For the text-containing cell, return its midpoint in (x, y) coordinate format. 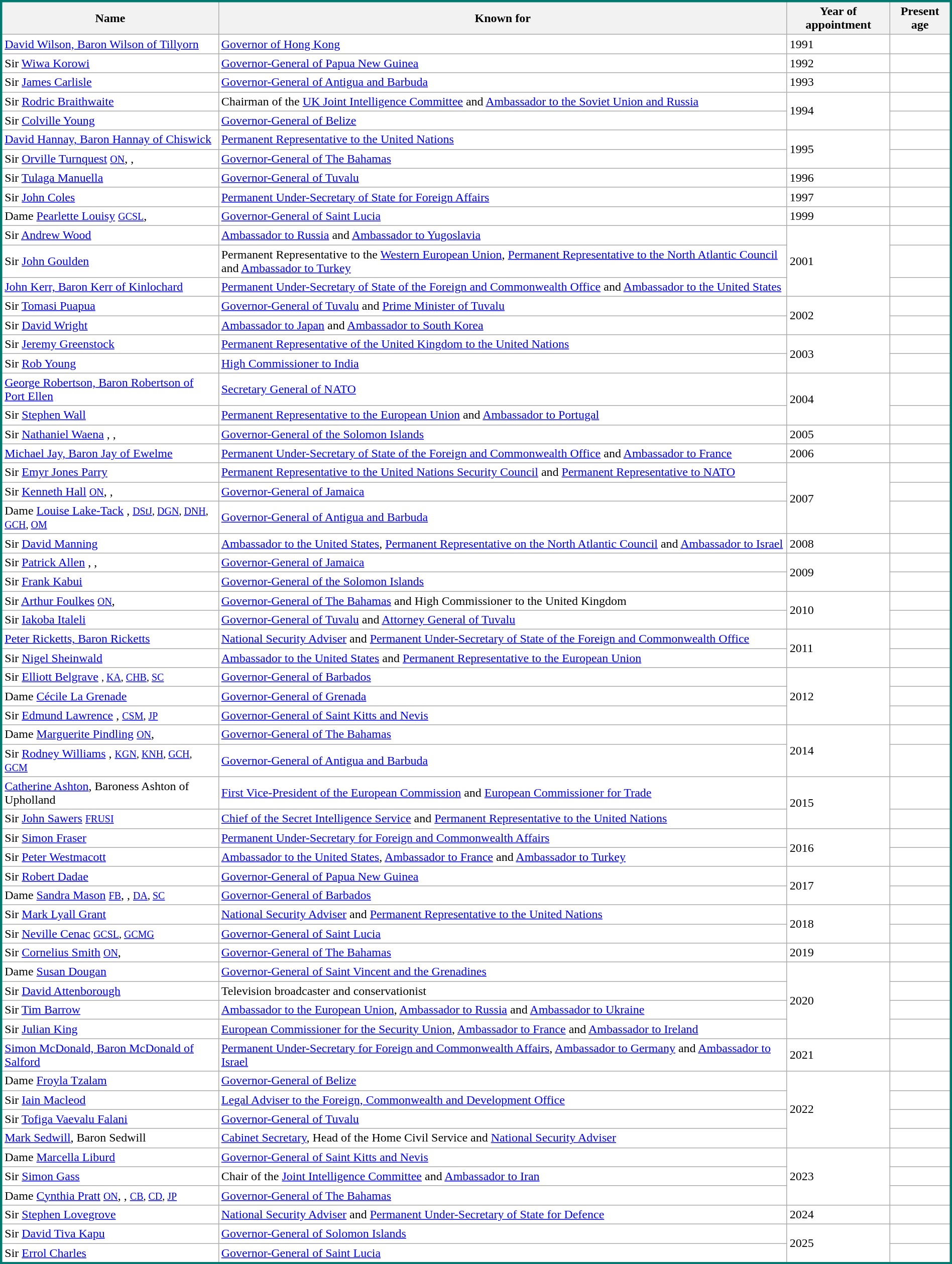
Sir Tofiga Vaevalu Falani (109, 1119)
2014 (839, 751)
Ambassador to the United States and Permanent Representative to the European Union (503, 658)
1999 (839, 216)
Sir Simon Fraser (109, 838)
National Security Adviser and Permanent Under-Secretary of State of the Foreign and Commonwealth Office (503, 639)
1993 (839, 82)
Permanent Representative to the United Nations Security Council and Permanent Representative to NATO (503, 472)
Known for (503, 18)
Sir Stephen Lovegrove (109, 1214)
1991 (839, 44)
Dame Louise Lake-Tack , DStJ, DGN, DNH, GCH, OM (109, 517)
2021 (839, 1055)
John Kerr, Baron Kerr of Kinlochard (109, 287)
1994 (839, 111)
Legal Adviser to the Foreign, Commonwealth and Development Office (503, 1100)
Governor-General of The Bahamas and High Commissioner to the United Kingdom (503, 601)
Sir Iain Macleod (109, 1100)
Sir Edmund Lawrence , CSM, JP (109, 715)
Secretary General of NATO (503, 390)
Dame Marcella Liburd (109, 1157)
Sir Nigel Sheinwald (109, 658)
2017 (839, 886)
2002 (839, 316)
2024 (839, 1214)
Sir Kenneth Hall ON, , (109, 491)
Sir Arthur Foulkes ON, (109, 601)
Sir David Tiva Kapu (109, 1233)
Sir Andrew Wood (109, 235)
Sir Emyr Jones Parry (109, 472)
Dame Froyla Tzalam (109, 1081)
2016 (839, 847)
Permanent Under-Secretary for Foreign and Commonwealth Affairs (503, 838)
Ambassador to the United States, Permanent Representative on the North Atlantic Council and Ambassador to Israel (503, 543)
2012 (839, 696)
Sir Cornelius Smith ON, (109, 953)
Dame Susan Dougan (109, 972)
2019 (839, 953)
Permanent Under-Secretary for Foreign and Commonwealth Affairs, Ambassador to Germany and Ambassador to Israel (503, 1055)
Permanent Representative of the United Kingdom to the United Nations (503, 344)
Chief of the Secret Intelligence Service and Permanent Representative to the United Nations (503, 819)
Sir Rodney Williams , KGN, KNH, GCH, GCM (109, 760)
Name (109, 18)
Sir Neville Cenac GCSL, GCMG (109, 933)
High Commissioner to India (503, 363)
Mark Sedwill, Baron Sedwill (109, 1138)
First Vice-President of the European Commission and European Commissioner for Trade (503, 793)
Television broadcaster and conservationist (503, 991)
Chairman of the UK Joint Intelligence Committee and Ambassador to the Soviet Union and Russia (503, 101)
Governor-General of Tuvalu and Prime Minister of Tuvalu (503, 306)
2003 (839, 354)
George Robertson, Baron Robertson of Port Ellen (109, 390)
Sir Mark Lyall Grant (109, 914)
Sir Rodric Braithwaite (109, 101)
National Security Adviser and Permanent Under-Secretary of State for Defence (503, 1214)
Simon McDonald, Baron McDonald of Salford (109, 1055)
Sir David Wright (109, 325)
Permanent Under-Secretary of State of the Foreign and Commonwealth Office and Ambassador to France (503, 453)
Sir Orville Turnquest ON, , (109, 159)
2005 (839, 434)
2022 (839, 1109)
Dame Pearlette Louisy GCSL, (109, 216)
Present age (920, 18)
1997 (839, 197)
Sir Rob Young (109, 363)
Year of appointment (839, 18)
Permanent Representative to the Western European Union, Permanent Representative to the North Atlantic Council and Ambassador to Turkey (503, 261)
2023 (839, 1176)
Sir Jeremy Greenstock (109, 344)
Cabinet Secretary, Head of the Home Civil Service and National Security Adviser (503, 1138)
Ambassador to Japan and Ambassador to South Korea (503, 325)
2001 (839, 261)
2008 (839, 543)
Governor-General of Saint Vincent and the Grenadines (503, 972)
2007 (839, 498)
Sir Stephen Wall (109, 415)
Permanent Representative to the European Union and Ambassador to Portugal (503, 415)
Sir Peter Westmacott (109, 857)
Sir Nathaniel Waena , , (109, 434)
2009 (839, 572)
Ambassador to the United States, Ambassador to France and Ambassador to Turkey (503, 857)
Sir Colville Young (109, 120)
Sir Tulaga Manuella (109, 178)
2020 (839, 1000)
Ambassador to the European Union, Ambassador to Russia and Ambassador to Ukraine (503, 1010)
Sir Robert Dadae (109, 876)
1996 (839, 178)
Permanent Under-Secretary of State of the Foreign and Commonwealth Office and Ambassador to the United States (503, 287)
2015 (839, 802)
Permanent Under-Secretary of State for Foreign Affairs (503, 197)
Sir Simon Gass (109, 1176)
1992 (839, 63)
Sir John Goulden (109, 261)
Sir Frank Kabui (109, 581)
Dame Sandra Mason FB, , DA, SC (109, 895)
Governor of Hong Kong (503, 44)
Sir John Sawers FRUSI (109, 819)
Sir Tomasi Puapua (109, 306)
Sir David Manning (109, 543)
Sir Tim Barrow (109, 1010)
Sir Patrick Allen , , (109, 562)
Ambassador to Russia and Ambassador to Yugoslavia (503, 235)
European Commissioner for the Security Union, Ambassador to France and Ambassador to Ireland (503, 1029)
Sir Errol Charles (109, 1253)
Peter Ricketts, Baron Ricketts (109, 639)
2004 (839, 399)
Governor-General of Solomon Islands (503, 1233)
2006 (839, 453)
Sir James Carlisle (109, 82)
Dame Marguerite Pindling ON, (109, 734)
David Wilson, Baron Wilson of Tillyorn (109, 44)
Dame Cynthia Pratt ON, , CB, CD, JP (109, 1195)
Sir David Attenborough (109, 991)
2025 (839, 1243)
David Hannay, Baron Hannay of Chiswick (109, 140)
Catherine Ashton, Baroness Ashton of Upholland (109, 793)
Sir John Coles (109, 197)
Chair of the Joint Intelligence Committee and Ambassador to Iran (503, 1176)
Dame Cécile La Grenade (109, 696)
Sir Wiwa Korowi (109, 63)
Governor-General of Grenada (503, 696)
Sir Iakoba Italeli (109, 620)
1995 (839, 149)
Michael Jay, Baron Jay of Ewelme (109, 453)
National Security Adviser and Permanent Representative to the United Nations (503, 914)
2018 (839, 924)
Sir Elliott Belgrave , KA, CHB, SC (109, 677)
Permanent Representative to the United Nations (503, 140)
2010 (839, 610)
Governor-General of Tuvalu and Attorney General of Tuvalu (503, 620)
2011 (839, 649)
Sir Julian King (109, 1029)
